Return the (X, Y) coordinate for the center point of the cell that contains the specified text.  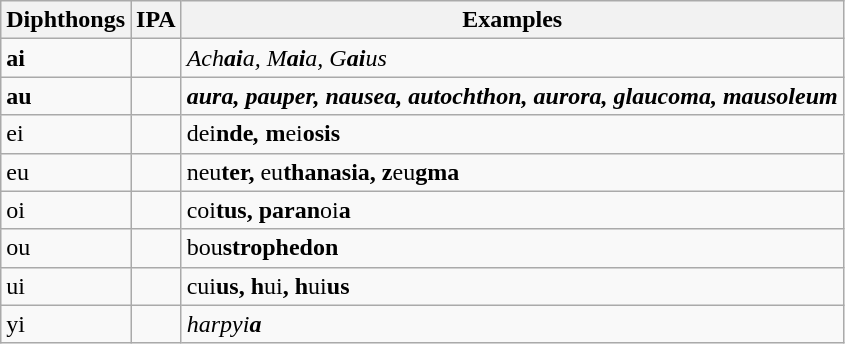
cuius, hui, huius (512, 286)
boustrophedon (512, 248)
aura, pauper, nausea, autochthon, aurora, glaucoma, mausoleum (512, 96)
Diphthongs (66, 20)
coitus, paranoia (512, 210)
harpyia (512, 324)
ou (66, 248)
oi (66, 210)
au (66, 96)
neuter, euthanasia, zeugma (512, 172)
eu (66, 172)
IPA (156, 20)
ei (66, 134)
deinde, meiosis (512, 134)
ai (66, 58)
ui (66, 286)
yi (66, 324)
Examples (512, 20)
Achaia, Maia, Gaius (512, 58)
